Detect which cell encompasses the target text, then output its (X, Y) center coordinate. 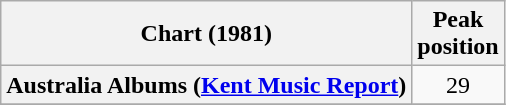
Chart (1981) (206, 34)
29 (458, 85)
Peakposition (458, 34)
Australia Albums (Kent Music Report) (206, 85)
